Pinpoint the cell where the given text exists, returning its [X, Y] midpoint coordinate. 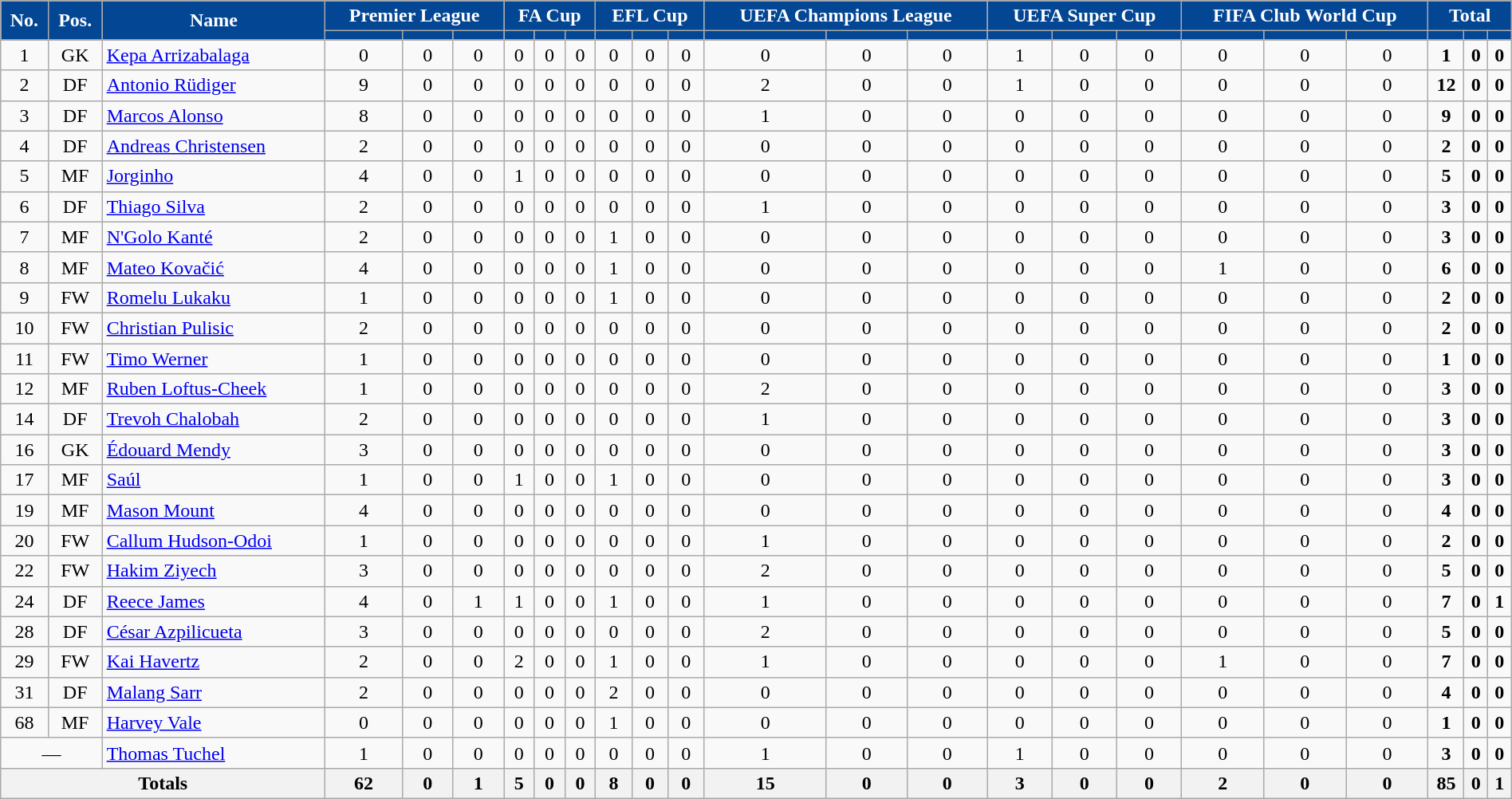
Kai Havertz [214, 662]
11 [24, 358]
62 [364, 783]
Kepa Arrizabalaga [214, 55]
16 [24, 450]
Antonio Rüdiger [214, 85]
Reece James [214, 601]
10 [24, 328]
28 [24, 632]
24 [24, 601]
N'Golo Kanté [214, 237]
14 [24, 419]
Name [214, 21]
UEFA Champions League [845, 16]
85 [1447, 783]
Édouard Mendy [214, 450]
Premier League [415, 16]
Christian Pulisic [214, 328]
— [51, 753]
68 [24, 722]
29 [24, 662]
No. [24, 21]
Ruben Loftus-Cheek [214, 389]
César Azpilicueta [214, 632]
FA Cup [550, 16]
Marcos Alonso [214, 116]
Callum Hudson-Odoi [214, 541]
19 [24, 510]
Saúl [214, 480]
Jorginho [214, 176]
UEFA Super Cup [1085, 16]
Thomas Tuchel [214, 753]
Harvey Vale [214, 722]
Total [1470, 16]
17 [24, 480]
Malang Sarr [214, 692]
Romelu Lukaku [214, 297]
22 [24, 571]
20 [24, 541]
15 [766, 783]
Timo Werner [214, 358]
EFL Cup [650, 16]
Totals [163, 783]
Pos. [75, 21]
Trevoh Chalobah [214, 419]
Andreas Christensen [214, 146]
FIFA Club World Cup [1305, 16]
Thiago Silva [214, 207]
Hakim Ziyech [214, 571]
31 [24, 692]
Mateo Kovačić [214, 267]
Mason Mount [214, 510]
